Find where the given text appears and provide that cell's center as (X, Y) coordinate. 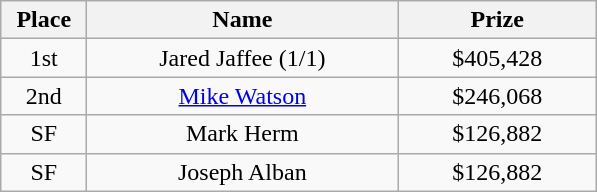
Prize (498, 20)
2nd (44, 96)
Place (44, 20)
$405,428 (498, 58)
1st (44, 58)
Name (242, 20)
$246,068 (498, 96)
Joseph Alban (242, 172)
Mike Watson (242, 96)
Jared Jaffee (1/1) (242, 58)
Mark Herm (242, 134)
